Output the [x, y] coordinate of the center of the cell containing the given text.  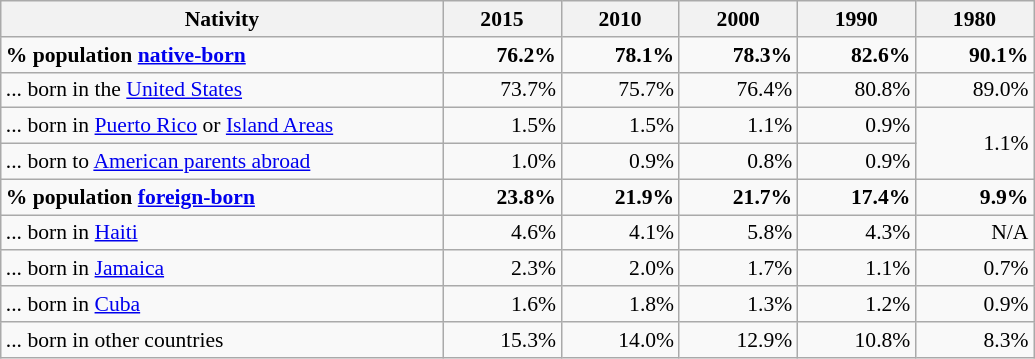
2.3% [502, 269]
4.6% [502, 233]
78.3% [738, 55]
10.8% [856, 340]
% population native-born [222, 55]
% population foreign-born [222, 197]
1.7% [738, 269]
21.7% [738, 197]
1.3% [738, 304]
76.4% [738, 90]
2010 [620, 19]
... born in the United States [222, 90]
8.3% [974, 340]
... born in Jamaica [222, 269]
89.0% [974, 90]
2015 [502, 19]
75.7% [620, 90]
14.0% [620, 340]
... born to American parents abroad [222, 162]
Nativity [222, 19]
21.9% [620, 197]
15.3% [502, 340]
78.1% [620, 55]
1.2% [856, 304]
4.3% [856, 233]
1980 [974, 19]
9.9% [974, 197]
1.8% [620, 304]
0.8% [738, 162]
12.9% [738, 340]
80.8% [856, 90]
23.8% [502, 197]
73.7% [502, 90]
0.7% [974, 269]
17.4% [856, 197]
1.6% [502, 304]
1.0% [502, 162]
76.2% [502, 55]
5.8% [738, 233]
82.6% [856, 55]
... born in Cuba [222, 304]
... born in Puerto Rico or Island Areas [222, 126]
4.1% [620, 233]
90.1% [974, 55]
2000 [738, 19]
2.0% [620, 269]
N/A [974, 233]
... born in other countries [222, 340]
1990 [856, 19]
... born in Haiti [222, 233]
